Find where the given text appears and provide that cell's center as [x, y] coordinate. 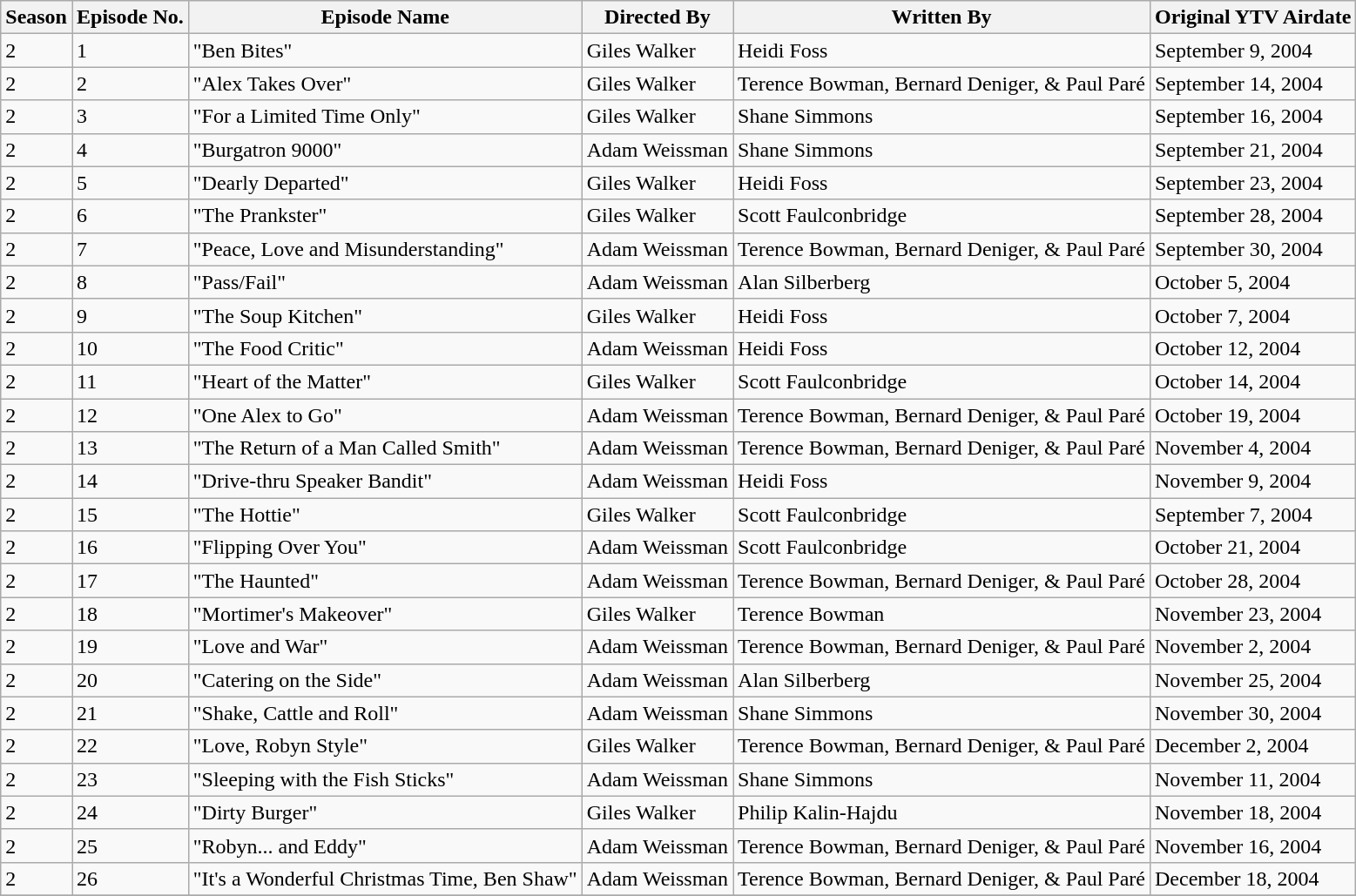
September 7, 2004 [1252, 515]
November 25, 2004 [1252, 680]
7 [130, 249]
December 2, 2004 [1252, 746]
23 [130, 779]
"The Haunted" [385, 581]
"Peace, Love and Misunderstanding" [385, 249]
"The Prankster" [385, 216]
Original YTV Airdate [1252, 17]
"Alex Takes Over" [385, 84]
24 [130, 812]
September 21, 2004 [1252, 150]
21 [130, 713]
11 [130, 381]
November 23, 2004 [1252, 614]
"The Hottie" [385, 515]
4 [130, 150]
17 [130, 581]
14 [130, 482]
"For a Limited Time Only" [385, 117]
"Dirty Burger" [385, 812]
"Shake, Cattle and Roll" [385, 713]
12 [130, 415]
September 14, 2004 [1252, 84]
"Love and War" [385, 647]
"Flipping Over You" [385, 548]
3 [130, 117]
8 [130, 282]
September 9, 2004 [1252, 51]
November 11, 2004 [1252, 779]
November 9, 2004 [1252, 482]
September 28, 2004 [1252, 216]
December 18, 2004 [1252, 879]
Episode No. [130, 17]
October 7, 2004 [1252, 315]
1 [130, 51]
"One Alex to Go" [385, 415]
Philip Kalin-Hajdu [942, 812]
26 [130, 879]
Episode Name [385, 17]
Directed By [657, 17]
25 [130, 845]
Written By [942, 17]
November 16, 2004 [1252, 845]
"Drive-thru Speaker Bandit" [385, 482]
19 [130, 647]
"Sleeping with the Fish Sticks" [385, 779]
November 2, 2004 [1252, 647]
10 [130, 348]
6 [130, 216]
"Catering on the Side" [385, 680]
November 18, 2004 [1252, 812]
"The Food Critic" [385, 348]
5 [130, 183]
September 16, 2004 [1252, 117]
"Mortimer's Makeover" [385, 614]
October 19, 2004 [1252, 415]
20 [130, 680]
16 [130, 548]
"It's a Wonderful Christmas Time, Ben Shaw" [385, 879]
15 [130, 515]
"The Return of a Man Called Smith" [385, 448]
18 [130, 614]
"Robyn... and Eddy" [385, 845]
October 12, 2004 [1252, 348]
Season [37, 17]
"Heart of the Matter" [385, 381]
September 23, 2004 [1252, 183]
October 28, 2004 [1252, 581]
9 [130, 315]
"Burgatron 9000" [385, 150]
Terence Bowman [942, 614]
November 4, 2004 [1252, 448]
"Dearly Departed" [385, 183]
"Ben Bites" [385, 51]
September 30, 2004 [1252, 249]
"Love, Robyn Style" [385, 746]
November 30, 2004 [1252, 713]
22 [130, 746]
"The Soup Kitchen" [385, 315]
"Pass/Fail" [385, 282]
October 5, 2004 [1252, 282]
October 21, 2004 [1252, 548]
October 14, 2004 [1252, 381]
13 [130, 448]
